Identify which cell holds the provided text, then report its (X, Y) central coordinate. 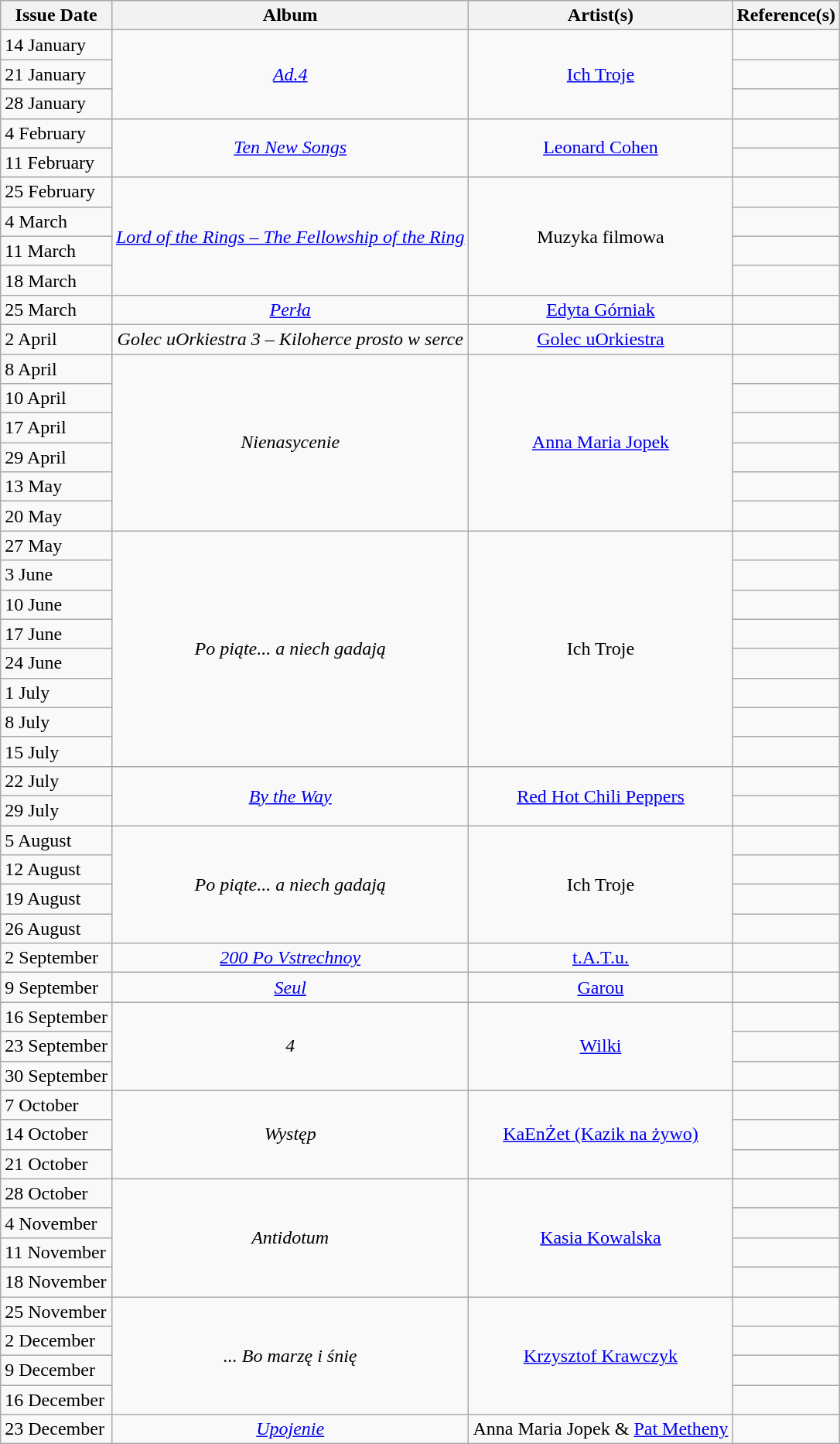
Album (290, 15)
20 May (56, 516)
Kasia Kowalska (600, 1237)
4 March (56, 221)
2 April (56, 339)
30 September (56, 1076)
16 December (56, 1400)
By the Way (290, 796)
3 June (56, 575)
4 (290, 1046)
Artist(s) (600, 15)
9 September (56, 987)
5 August (56, 840)
28 October (56, 1193)
... Bo marzę i śnię (290, 1356)
Ad.4 (290, 74)
23 December (56, 1429)
9 December (56, 1370)
21 October (56, 1164)
22 July (56, 781)
Lord of the Rings – The Fellowship of the Ring (290, 236)
10 June (56, 604)
Reference(s) (786, 15)
17 April (56, 428)
Upojenie (290, 1429)
Golec uOrkiestra (600, 339)
Krzysztof Krawczyk (600, 1356)
18 March (56, 280)
21 January (56, 74)
29 July (56, 810)
4 February (56, 133)
2 December (56, 1341)
26 August (56, 929)
Występ (290, 1134)
t.A.T.u. (600, 958)
13 May (56, 487)
Ten New Songs (290, 148)
11 November (56, 1252)
25 March (56, 310)
KaEnŻet (Kazik na żywo) (600, 1134)
17 June (56, 634)
27 May (56, 546)
Anna Maria Jopek (600, 443)
11 March (56, 251)
Golec uOrkiestra 3 – Kiloherce prosto w serce (290, 339)
Garou (600, 987)
28 January (56, 104)
10 April (56, 399)
18 November (56, 1281)
25 November (56, 1312)
Antidotum (290, 1237)
Issue Date (56, 15)
25 February (56, 192)
200 Po Vstrechnoy (290, 958)
24 June (56, 663)
19 August (56, 899)
Leonard Cohen (600, 148)
12 August (56, 870)
Wilki (600, 1046)
4 November (56, 1223)
2 September (56, 958)
7 October (56, 1105)
16 September (56, 1017)
Nienasycenie (290, 443)
Edyta Górniak (600, 310)
Anna Maria Jopek & Pat Metheny (600, 1429)
8 July (56, 722)
15 July (56, 751)
29 April (56, 457)
Muzyka filmowa (600, 236)
Red Hot Chili Peppers (600, 796)
14 October (56, 1134)
Seul (290, 987)
Perła (290, 310)
1 July (56, 693)
8 April (56, 369)
11 February (56, 163)
23 September (56, 1046)
14 January (56, 45)
